From the cell containing the given text, extract its center point as (x, y) coordinate. 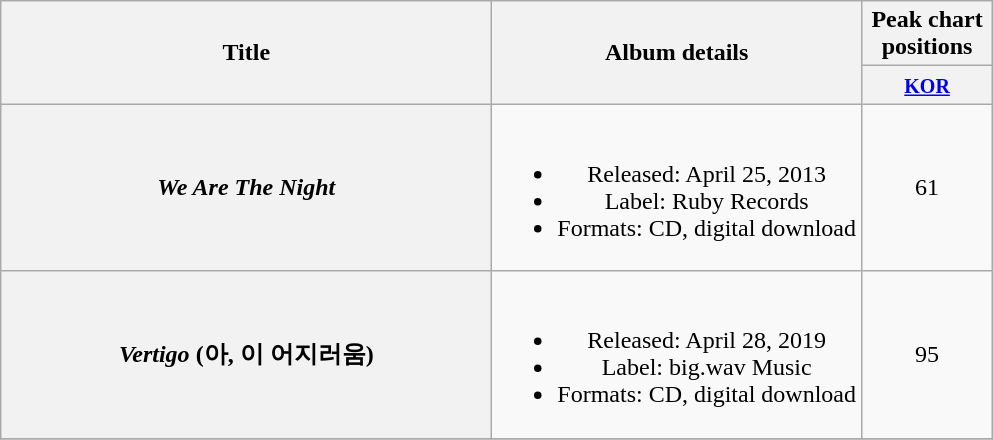
We Are The Night (246, 188)
Peak chart positions (928, 34)
Vertigo (아, 이 어지러움) (246, 354)
95 (928, 354)
Released: April 28, 2019Label: big.wav MusicFormats: CD, digital download (677, 354)
Title (246, 52)
Released: April 25, 2013Label: Ruby RecordsFormats: CD, digital download (677, 188)
KOR (928, 85)
Album details (677, 52)
61 (928, 188)
